Scan for the cell matching the given text and deliver its [X, Y] coordinate at center. 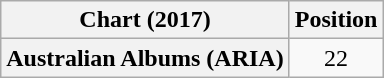
22 [336, 58]
Chart (2017) [145, 20]
Australian Albums (ARIA) [145, 58]
Position [336, 20]
